Provide the (X, Y) coordinate of the cell's center where the given text is located.  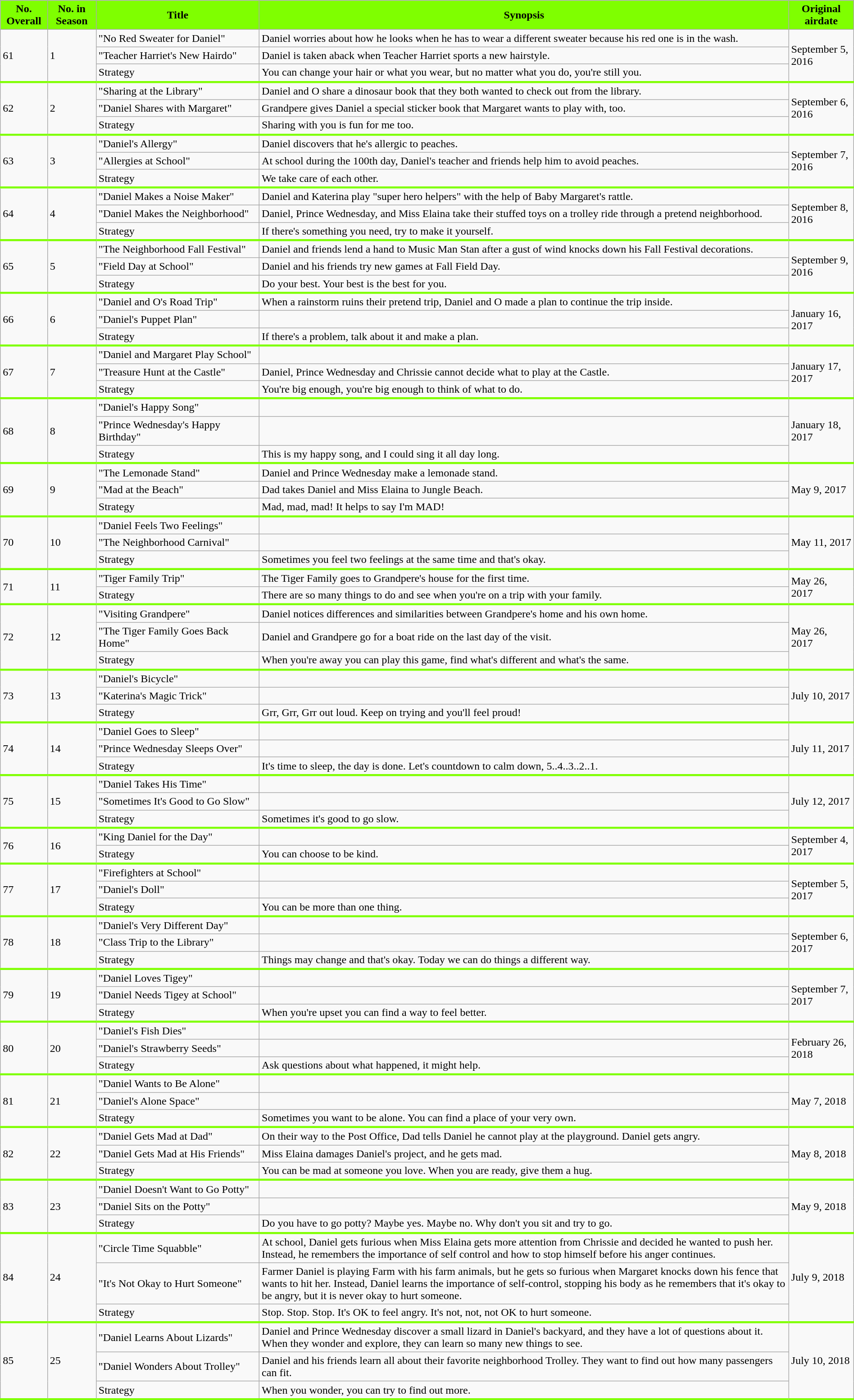
"No Red Sweater for Daniel" (177, 38)
"Daniel Takes His Time" (177, 784)
76 (24, 846)
Sometimes it's good to go slow. (524, 819)
July 11, 2017 (821, 748)
"The Lemonade Stand" (177, 472)
"It's Not Okay to Hurt Someone" (177, 1283)
61 (24, 56)
84 (24, 1278)
"Daniel Sits on the Potty" (177, 1206)
September 6, 2017 (821, 942)
Grandpere gives Daniel a special sticker book that Margaret wants to play with, too. (524, 108)
"Circle Time Squabble" (177, 1248)
67 (24, 372)
"The Neighborhood Fall Festival" (177, 249)
4 (72, 213)
"Class Trip to the Library" (177, 942)
July 10, 2018 (821, 1361)
5 (72, 267)
No. in Season (72, 15)
This is my happy song, and I could sing it all day long. (524, 454)
On their way to the Post Office, Dad tells Daniel he cannot play at the playground. Daniel gets angry. (524, 1136)
You can be mad at someone you love. When you are ready, give them a hug. (524, 1171)
Miss Elaina damages Daniel's project, and he gets mad. (524, 1154)
"Allergies at School" (177, 161)
65 (24, 267)
Daniel discovers that he's allergic to peaches. (524, 144)
When you wonder, you can try to find out more. (524, 1390)
You can choose to be kind. (524, 855)
66 (24, 319)
19 (72, 995)
3 (72, 161)
"Prince Wednesday Sleeps Over" (177, 748)
81 (24, 1101)
9 (72, 490)
Daniel is taken aback when Teacher Harriet sports a new hairstyle. (524, 55)
62 (24, 108)
Sharing with you is fun for me too. (524, 126)
71 (24, 586)
64 (24, 213)
1 (72, 56)
May 9, 2018 (821, 1206)
11 (72, 586)
Daniel and his friends try new games at Fall Field Day. (524, 267)
Title (177, 15)
Sometimes you want to be alone. You can find a place of your very own. (524, 1119)
February 26, 2018 (821, 1048)
"Treasure Hunt at the Castle" (177, 372)
There are so many things to do and see when you're on a trip with your family. (524, 596)
When you're away you can play this game, find what's different and what's the same. (524, 661)
When a rainstorm ruins their pretend trip, Daniel and O made a plan to continue the trip inside. (524, 302)
September 4, 2017 (821, 846)
September 7, 2016 (821, 161)
"Daniel Wonders About Trolley" (177, 1366)
September 7, 2017 (821, 995)
85 (24, 1361)
"Daniel Makes a Noise Maker" (177, 196)
"Daniel's Puppet Plan" (177, 319)
September 5, 2016 (821, 56)
Mad, mad, mad! It helps to say I'm MAD! (524, 507)
"Daniel's Strawberry Seeds" (177, 1048)
Do you have to go potty? Maybe yes. Maybe no. Why don't you sit and try to go. (524, 1224)
"Daniel's Bicycle" (177, 678)
18 (72, 942)
We take care of each other. (524, 178)
Grr, Grr, Grr out loud. Keep on trying and you'll feel proud! (524, 713)
"Sometimes It's Good to Go Slow" (177, 801)
If there's a problem, talk about it and make a plan. (524, 337)
September 5, 2017 (821, 890)
20 (72, 1048)
"Katerina's Magic Trick" (177, 696)
"Daniel's Doll" (177, 890)
"Daniel Doesn't Want to Go Potty" (177, 1189)
75 (24, 802)
At school during the 100th day, Daniel's teacher and friends help him to avoid peaches. (524, 161)
September 9, 2016 (821, 267)
Daniel and Katerina play "super hero helpers" with the help of Baby Margaret's rattle. (524, 196)
"Daniel's Fish Dies" (177, 1031)
"King Daniel for the Day" (177, 837)
Daniel and O share a dinosaur book that they both wanted to check out from the library. (524, 91)
"Daniel Gets Mad at His Friends" (177, 1154)
When you're upset you can find a way to feel better. (524, 1013)
No. Overall (24, 15)
Daniel worries about how he looks when he has to wear a different sweater because his red one is in the wash. (524, 38)
24 (72, 1278)
17 (72, 890)
"Daniel's Happy Song" (177, 408)
"Daniel Loves Tigey" (177, 978)
"Daniel Wants to Be Alone" (177, 1083)
"Daniel's Allergy" (177, 144)
"Daniel Learns About Lizards" (177, 1337)
70 (24, 542)
May 11, 2017 (821, 542)
15 (72, 802)
July 12, 2017 (821, 802)
22 (72, 1154)
23 (72, 1206)
You can change your hair or what you wear, but no matter what you do, you're still you. (524, 73)
8 (72, 431)
"Prince Wednesday's Happy Birthday" (177, 430)
The Tiger Family goes to Grandpere's house for the first time. (524, 578)
"Sharing at the Library" (177, 91)
83 (24, 1206)
7 (72, 372)
Stop. Stop. Stop. It's OK to feel angry. It's not, not, not OK to hurt someone. (524, 1313)
"Daniel Shares with Margaret" (177, 108)
2 (72, 108)
Synopsis (524, 15)
May 7, 2018 (821, 1101)
"Firefighters at School" (177, 872)
69 (24, 490)
10 (72, 542)
78 (24, 942)
If there's something you need, try to make it yourself. (524, 231)
12 (72, 637)
You can be more than one thing. (524, 907)
"Daniel Needs Tigey at School" (177, 995)
January 17, 2017 (821, 372)
You're big enough, you're big enough to think of what to do. (524, 390)
77 (24, 890)
"Daniel Goes to Sleep" (177, 731)
Original airdate (821, 15)
Daniel, Prince Wednesday and Chrissie cannot decide what to play at the Castle. (524, 372)
"Visiting Grandpere" (177, 613)
Daniel, Prince Wednesday, and Miss Elaina take their stuffed toys on a trolley ride through a pretend neighborhood. (524, 213)
"Daniel Gets Mad at Dad" (177, 1136)
21 (72, 1101)
September 6, 2016 (821, 108)
"Field Day at School" (177, 267)
63 (24, 161)
September 8, 2016 (821, 213)
72 (24, 637)
"Daniel and Margaret Play School" (177, 354)
Sometimes you feel two feelings at the same time and that's okay. (524, 560)
Daniel and his friends learn all about their favorite neighborhood Trolley. They want to find out how many passengers can fit. (524, 1366)
It's time to sleep, the day is done. Let's countdown to calm down, 5..4..3..2..1. (524, 766)
14 (72, 748)
"Daniel and O's Road Trip" (177, 302)
Do your best. Your best is the best for you. (524, 284)
"Daniel Feels Two Feelings" (177, 525)
January 18, 2017 (821, 431)
74 (24, 748)
16 (72, 846)
"Daniel Makes the Neighborhood" (177, 213)
July 9, 2018 (821, 1278)
"Mad at the Beach" (177, 489)
79 (24, 995)
"Tiger Family Trip" (177, 578)
82 (24, 1154)
80 (24, 1048)
January 16, 2017 (821, 319)
Ask questions about what happened, it might help. (524, 1065)
Dad takes Daniel and Miss Elaina to Jungle Beach. (524, 489)
Daniel and friends lend a hand to Music Man Stan after a gust of wind knocks down his Fall Festival decorations. (524, 249)
"The Tiger Family Goes Back Home" (177, 637)
May 8, 2018 (821, 1154)
"Teacher Harriet's New Hairdo" (177, 55)
Daniel and Grandpere go for a boat ride on the last day of the visit. (524, 637)
July 10, 2017 (821, 695)
68 (24, 431)
May 9, 2017 (821, 490)
6 (72, 319)
"Daniel's Very Different Day" (177, 925)
Daniel notices differences and similarities between Grandpere's home and his own home. (524, 613)
25 (72, 1361)
Things may change and that's okay. Today we can do things a different way. (524, 960)
"The Neighborhood Carnival" (177, 543)
"Daniel's Alone Space" (177, 1101)
13 (72, 695)
73 (24, 695)
Daniel and Prince Wednesday make a lemonade stand. (524, 472)
